Determine the [x, y] coordinate at the center of the cell enclosing the given text.  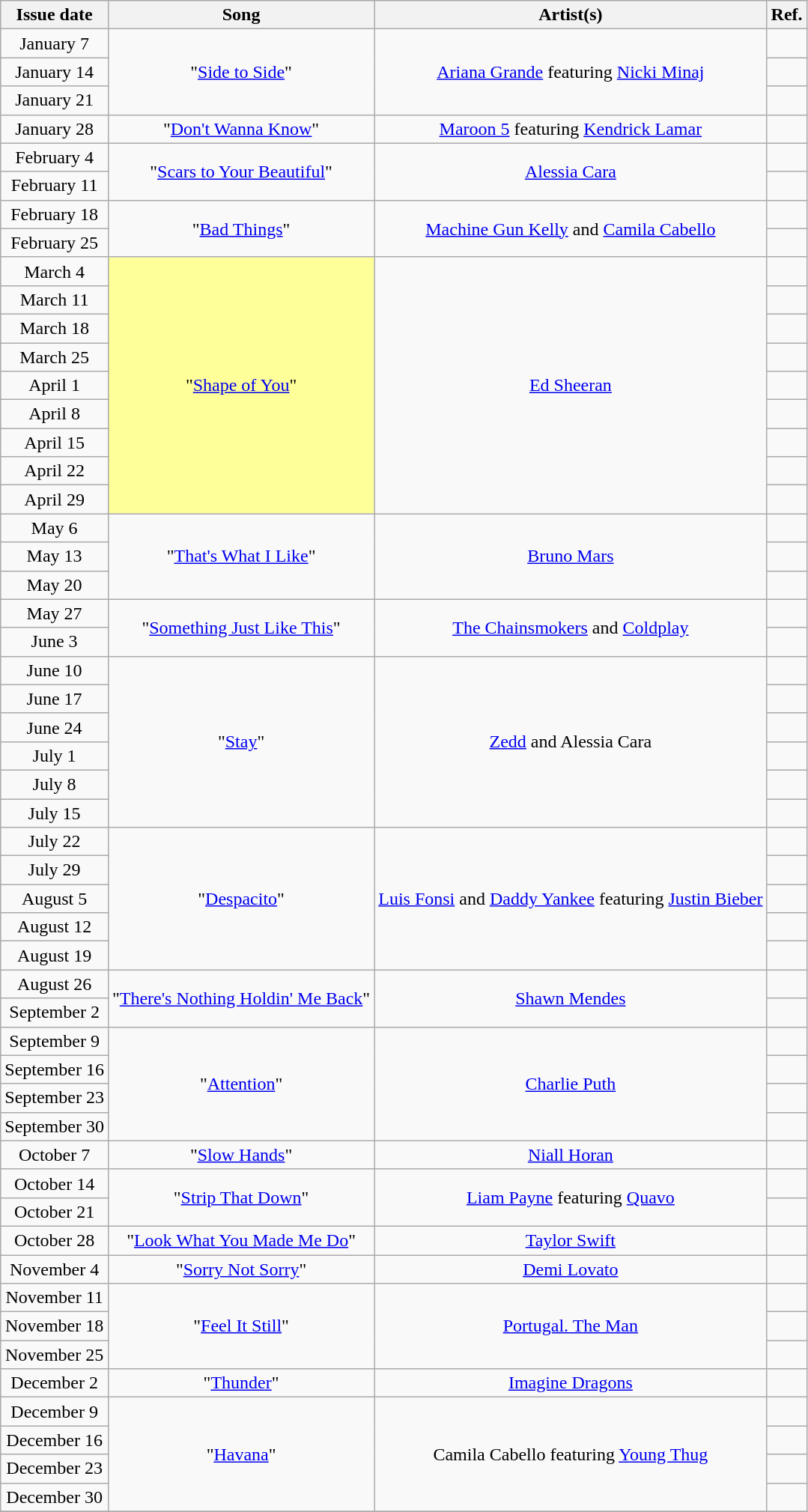
May 13 [55, 556]
Luis Fonsi and Daddy Yankee featuring Justin Bieber [571, 899]
December 23 [55, 1469]
January 7 [55, 43]
Issue date [55, 15]
October 7 [55, 1155]
July 15 [55, 813]
Bruno Mars [571, 556]
October 14 [55, 1183]
March 4 [55, 271]
"Something Just Like This" [241, 628]
"Look What You Made Me Do" [241, 1240]
January 21 [55, 100]
April 8 [55, 414]
"Sorry Not Sorry" [241, 1269]
"Side to Side" [241, 72]
December 9 [55, 1412]
Zedd and Alessia Cara [571, 741]
December 30 [55, 1497]
June 10 [55, 670]
July 1 [55, 756]
March 25 [55, 357]
August 26 [55, 984]
Artist(s) [571, 15]
March 18 [55, 328]
January 28 [55, 129]
"Stay" [241, 741]
"That's What I Like" [241, 556]
Liam Payne featuring Quavo [571, 1197]
Maroon 5 featuring Kendrick Lamar [571, 129]
"There's Nothing Holdin' Me Back" [241, 998]
February 18 [55, 214]
April 15 [55, 443]
"Feel It Still" [241, 1326]
June 17 [55, 699]
"Havana" [241, 1454]
Ariana Grande featuring Nicki Minaj [571, 72]
"Strip That Down" [241, 1197]
January 14 [55, 72]
February 11 [55, 186]
Camila Cabello featuring Young Thug [571, 1454]
"Despacito" [241, 899]
Alessia Cara [571, 171]
June 3 [55, 642]
"Thunder" [241, 1383]
October 21 [55, 1212]
December 16 [55, 1440]
Imagine Dragons [571, 1383]
Charlie Puth [571, 1084]
November 25 [55, 1355]
"Shape of You" [241, 385]
June 24 [55, 727]
August 19 [55, 956]
September 9 [55, 1041]
July 29 [55, 870]
Ed Sheeran [571, 385]
October 28 [55, 1240]
August 5 [55, 899]
December 2 [55, 1383]
August 12 [55, 927]
May 27 [55, 613]
Ref. [786, 15]
September 30 [55, 1126]
April 29 [55, 500]
November 11 [55, 1298]
May 6 [55, 528]
March 11 [55, 300]
"Scars to Your Beautiful" [241, 171]
The Chainsmokers and Coldplay [571, 628]
July 22 [55, 842]
Niall Horan [571, 1155]
"Attention" [241, 1084]
"Bad Things" [241, 228]
Portugal. The Man [571, 1326]
Taylor Swift [571, 1240]
"Don't Wanna Know" [241, 129]
July 8 [55, 784]
November 18 [55, 1326]
September 23 [55, 1098]
Demi Lovato [571, 1269]
September 16 [55, 1069]
April 22 [55, 471]
September 2 [55, 1012]
November 4 [55, 1269]
February 4 [55, 157]
Shawn Mendes [571, 998]
April 1 [55, 386]
May 20 [55, 585]
"Slow Hands" [241, 1155]
Song [241, 15]
February 25 [55, 243]
Machine Gun Kelly and Camila Cabello [571, 228]
